Locate the cell with the specified text and output its [x, y] center coordinate. 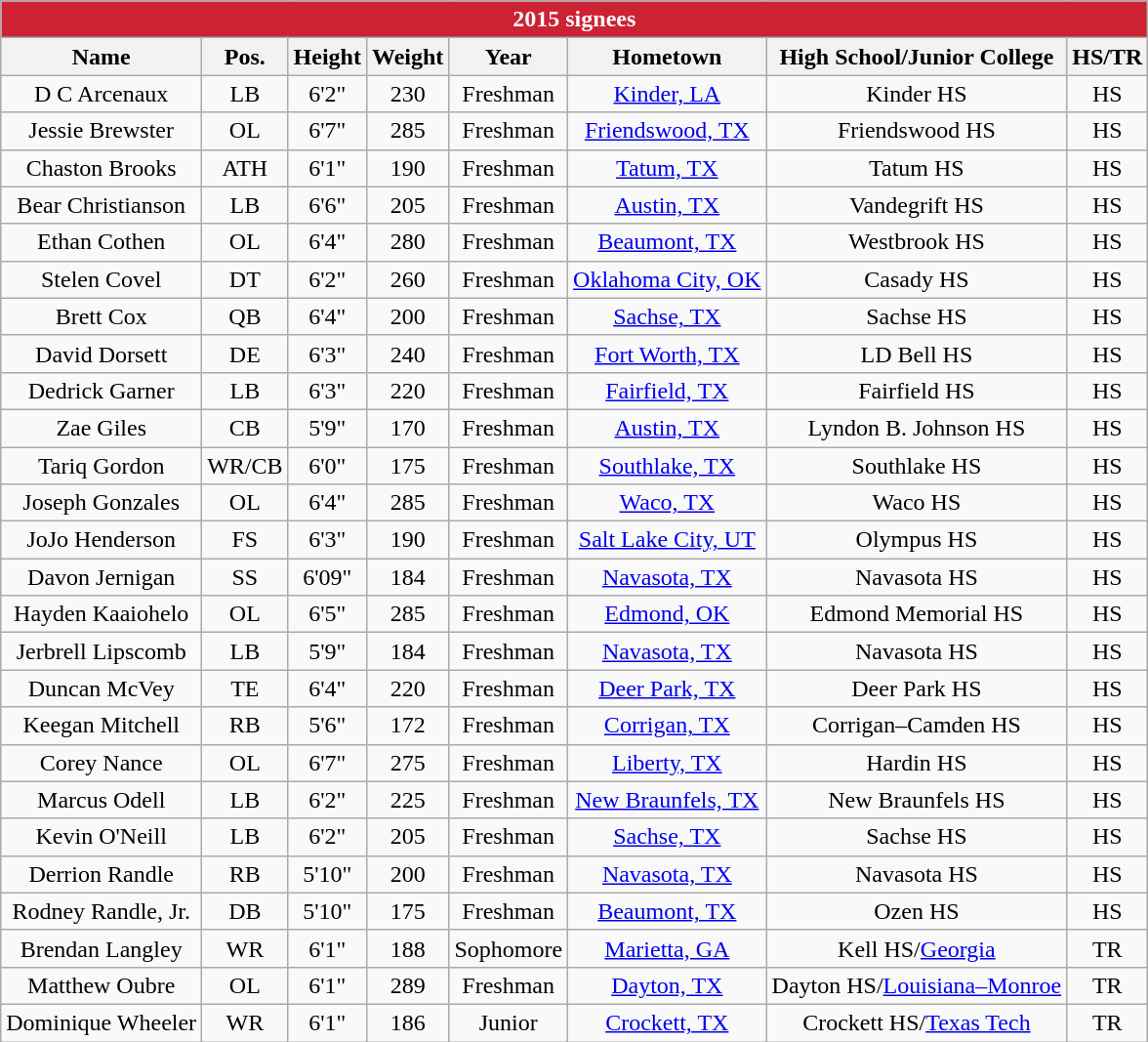
Dayton, TX [668, 985]
Corrigan, TX [668, 726]
Derrion Randle [102, 874]
Matthew Oubre [102, 985]
Jessie Brewster [102, 131]
Kinder HS [917, 94]
186 [407, 1022]
Olympus HS [917, 540]
Marietta, GA [668, 948]
Liberty, TX [668, 763]
Keegan Mitchell [102, 726]
Fairfield, TX [668, 391]
Tariq Gordon [102, 466]
275 [407, 763]
QB [245, 316]
DE [245, 354]
Friendswood, TX [668, 131]
D C Arcenaux [102, 94]
Deer Park HS [917, 688]
Stelen Covel [102, 279]
Fort Worth, TX [668, 354]
Pos. [245, 57]
Sophomore [509, 948]
David Dorsett [102, 354]
240 [407, 354]
Southlake, TX [668, 466]
Friendswood HS [917, 131]
Dayton HS/Louisiana–Monroe [917, 985]
Rodney Randle, Jr. [102, 911]
Edmond, OK [668, 614]
HS/TR [1107, 57]
TE [245, 688]
Edmond Memorial HS [917, 614]
Ozen HS [917, 911]
WR/CB [245, 466]
Tatum HS [917, 168]
Ethan Cothen [102, 242]
Jerbrell Lipscomb [102, 651]
Corey Nance [102, 763]
FS [245, 540]
SS [245, 577]
Hardin HS [917, 763]
Crockett, TX [668, 1022]
2015 signees [574, 20]
Bear Christianson [102, 205]
6'5" [327, 614]
New Braunfels HS [917, 800]
Joseph Gonzales [102, 503]
Deer Park, TX [668, 688]
Hometown [668, 57]
High School/Junior College [917, 57]
Salt Lake City, UT [668, 540]
Height [327, 57]
225 [407, 800]
Casady HS [917, 279]
Southlake HS [917, 466]
Weight [407, 57]
Dominique Wheeler [102, 1022]
DB [245, 911]
Marcus Odell [102, 800]
Lyndon B. Johnson HS [917, 428]
Fairfield HS [917, 391]
ATH [245, 168]
Crockett HS/Texas Tech [917, 1022]
Brendan Langley [102, 948]
172 [407, 726]
230 [407, 94]
Davon Jernigan [102, 577]
Hayden Kaaiohelo [102, 614]
Westbrook HS [917, 242]
CB [245, 428]
5'6" [327, 726]
289 [407, 985]
188 [407, 948]
Tatum, TX [668, 168]
Oklahoma City, OK [668, 279]
Waco HS [917, 503]
Corrigan–Camden HS [917, 726]
6'0" [327, 466]
6'09" [327, 577]
Kell HS/Georgia [917, 948]
Dedrick Garner [102, 391]
280 [407, 242]
Kinder, LA [668, 94]
6'6" [327, 205]
Waco, TX [668, 503]
Brett Cox [102, 316]
260 [407, 279]
Zae Giles [102, 428]
Duncan McVey [102, 688]
Year [509, 57]
Vandegrift HS [917, 205]
Junior [509, 1022]
170 [407, 428]
Kevin O'Neill [102, 837]
DT [245, 279]
LD Bell HS [917, 354]
Name [102, 57]
New Braunfels, TX [668, 800]
Chaston Brooks [102, 168]
JoJo Henderson [102, 540]
